Search for the cell housing the specified text and yield its (x, y) center coordinate. 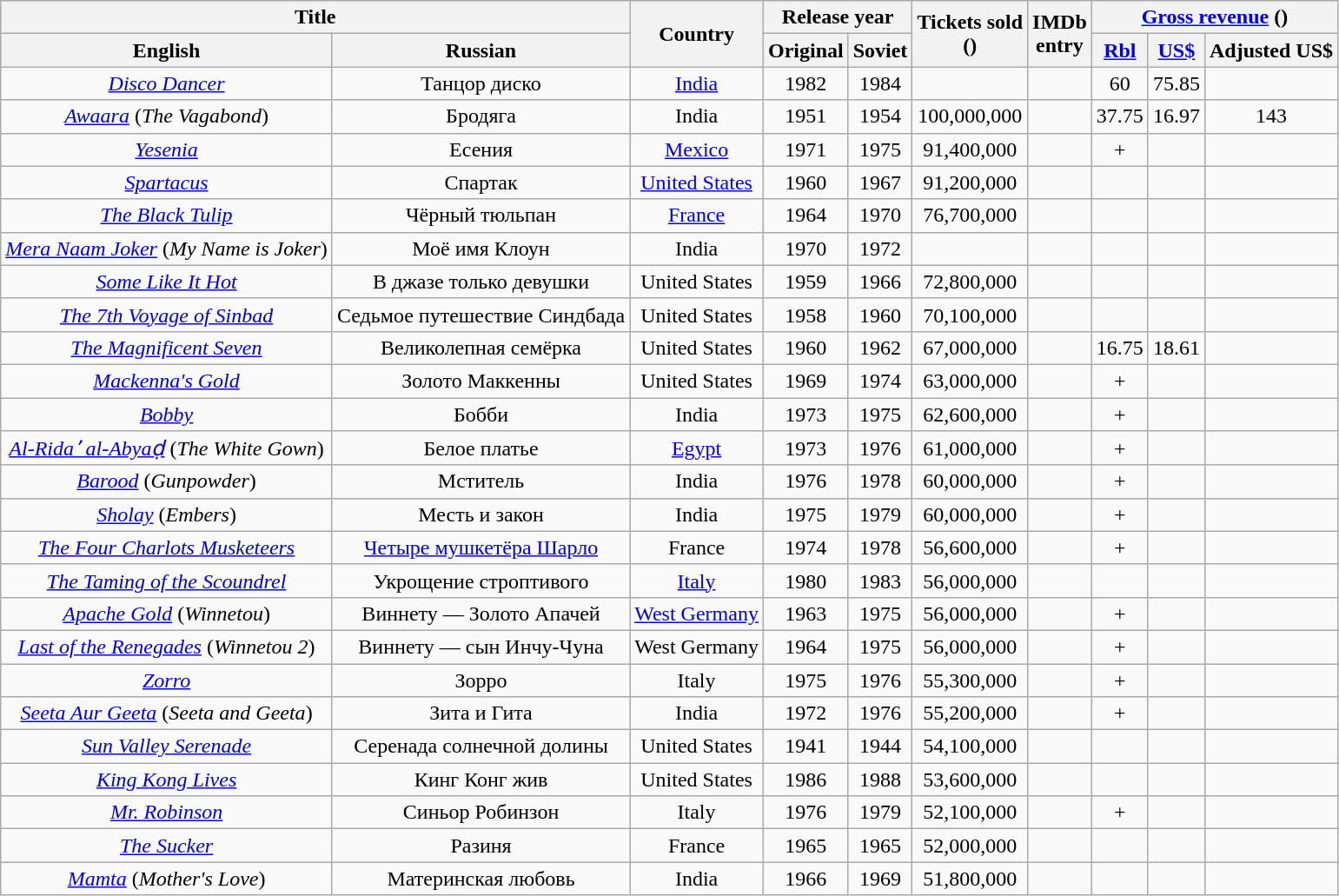
1984 (880, 83)
Original (805, 50)
Зорро (481, 680)
The Magnificent Seven (167, 348)
English (167, 50)
Awaara (The Vagabond) (167, 116)
Al-Ridaʼ al-Abyaḍ (The White Gown) (167, 448)
1967 (880, 183)
Seeta Aur Geeta (Seeta and Geeta) (167, 713)
Разиня (481, 846)
Last of the Renegades (Winnetou 2) (167, 647)
Укрощение строптивого (481, 581)
Soviet (880, 50)
55,200,000 (970, 713)
1988 (880, 780)
52,000,000 (970, 846)
70,100,000 (970, 315)
1954 (880, 116)
1983 (880, 581)
The Taming of the Scoundrel (167, 581)
37.75 (1119, 116)
18.61 (1177, 348)
The Black Tulip (167, 216)
72,800,000 (970, 282)
Месть и закон (481, 514)
63,000,000 (970, 381)
1980 (805, 581)
91,200,000 (970, 183)
Country (697, 34)
1986 (805, 780)
61,000,000 (970, 448)
56,600,000 (970, 548)
1982 (805, 83)
Танцор диско (481, 83)
Бродяга (481, 116)
Apache Gold (Winnetou) (167, 614)
Sholay (Embers) (167, 514)
Чёрный тюльпан (481, 216)
Белое платье (481, 448)
67,000,000 (970, 348)
Rbl (1119, 50)
Spartacus (167, 183)
King Kong Lives (167, 780)
Disco Dancer (167, 83)
Великолепная семёрка (481, 348)
75.85 (1177, 83)
1958 (805, 315)
Седьмое путешествие Синдбада (481, 315)
Bobby (167, 415)
Моё имя Клоун (481, 249)
53,600,000 (970, 780)
Barood (Gunpowder) (167, 481)
Кинг Конг жив (481, 780)
100,000,000 (970, 116)
В джазе только девушки (481, 282)
The Sucker (167, 846)
Zorro (167, 680)
60 (1119, 83)
Мститель (481, 481)
1941 (805, 747)
62,600,000 (970, 415)
Gross revenue () (1215, 17)
Серенада солнечной долины (481, 747)
Some Like It Hot (167, 282)
1951 (805, 116)
Золото Маккенны (481, 381)
16.97 (1177, 116)
54,100,000 (970, 747)
Mexico (697, 149)
Виннету — сын Инчу-Чуна (481, 647)
The Four Charlots Musketeers (167, 548)
76,700,000 (970, 216)
US$ (1177, 50)
16.75 (1119, 348)
91,400,000 (970, 149)
Mackenna's Gold (167, 381)
Виннету — Золото Апачей (481, 614)
The 7th Voyage of Sinbad (167, 315)
143 (1270, 116)
Четыре мушкетёра Шарло (481, 548)
1963 (805, 614)
Egypt (697, 448)
Синьор Робинзон (481, 813)
Mera Naam Joker (My Name is Joker) (167, 249)
Title (315, 17)
55,300,000 (970, 680)
Есения (481, 149)
Mr. Robinson (167, 813)
1959 (805, 282)
Mamta (Mother's Love) (167, 879)
Спартак (481, 183)
1971 (805, 149)
52,100,000 (970, 813)
Release year (838, 17)
1962 (880, 348)
Sun Valley Serenade (167, 747)
Adjusted US$ (1270, 50)
IMDb entry (1060, 34)
Tickets sold () (970, 34)
Материнская любовь (481, 879)
Yesenia (167, 149)
Зита и Гита (481, 713)
Бобби (481, 415)
1944 (880, 747)
Russian (481, 50)
51,800,000 (970, 879)
